Provide the [x, y] coordinate of the cell's center where the given text is located.  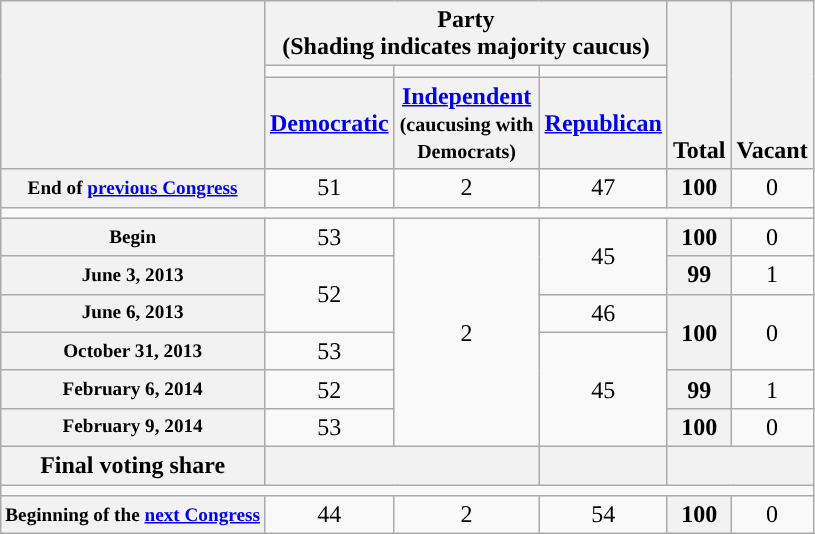
54 [603, 515]
44 [329, 515]
46 [603, 313]
Democratic [329, 123]
51 [329, 188]
Begin [133, 237]
Total [699, 85]
February 6, 2014 [133, 389]
Republican [603, 123]
October 31, 2013 [133, 351]
Beginning of the next Congress [133, 515]
Party (Shading indicates majority caucus) [466, 34]
End of previous Congress [133, 188]
June 6, 2013 [133, 313]
June 3, 2013 [133, 275]
47 [603, 188]
Final voting share [133, 465]
Vacant [772, 85]
February 9, 2014 [133, 427]
Independent(caucusing withDemocrats) [466, 123]
